Find where the given text appears and provide that cell's center as (X, Y) coordinate. 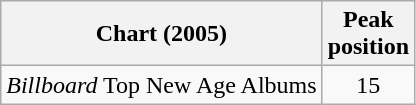
Billboard Top New Age Albums (162, 85)
15 (368, 85)
Chart (2005) (162, 34)
Peakposition (368, 34)
